Detect which cell encompasses the target text, then output its (X, Y) center coordinate. 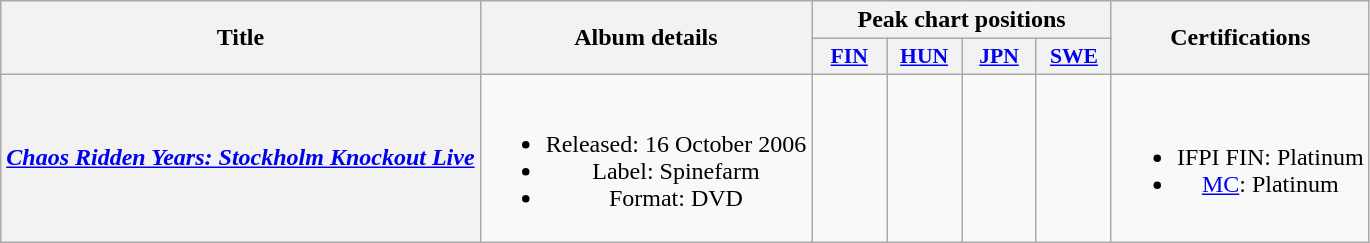
JPN (1000, 57)
Album details (646, 38)
Released: 16 October 2006Label: SpinefarmFormat: DVD (646, 158)
Chaos Ridden Years: Stockholm Knockout Live (240, 158)
Title (240, 38)
FIN (850, 57)
SWE (1074, 57)
IFPI FIN: PlatinumMC: Platinum (1240, 158)
Certifications (1240, 38)
HUN (924, 57)
Peak chart positions (962, 20)
